Capture the cell that displays the provided text and extract its (x, y) central coordinate. 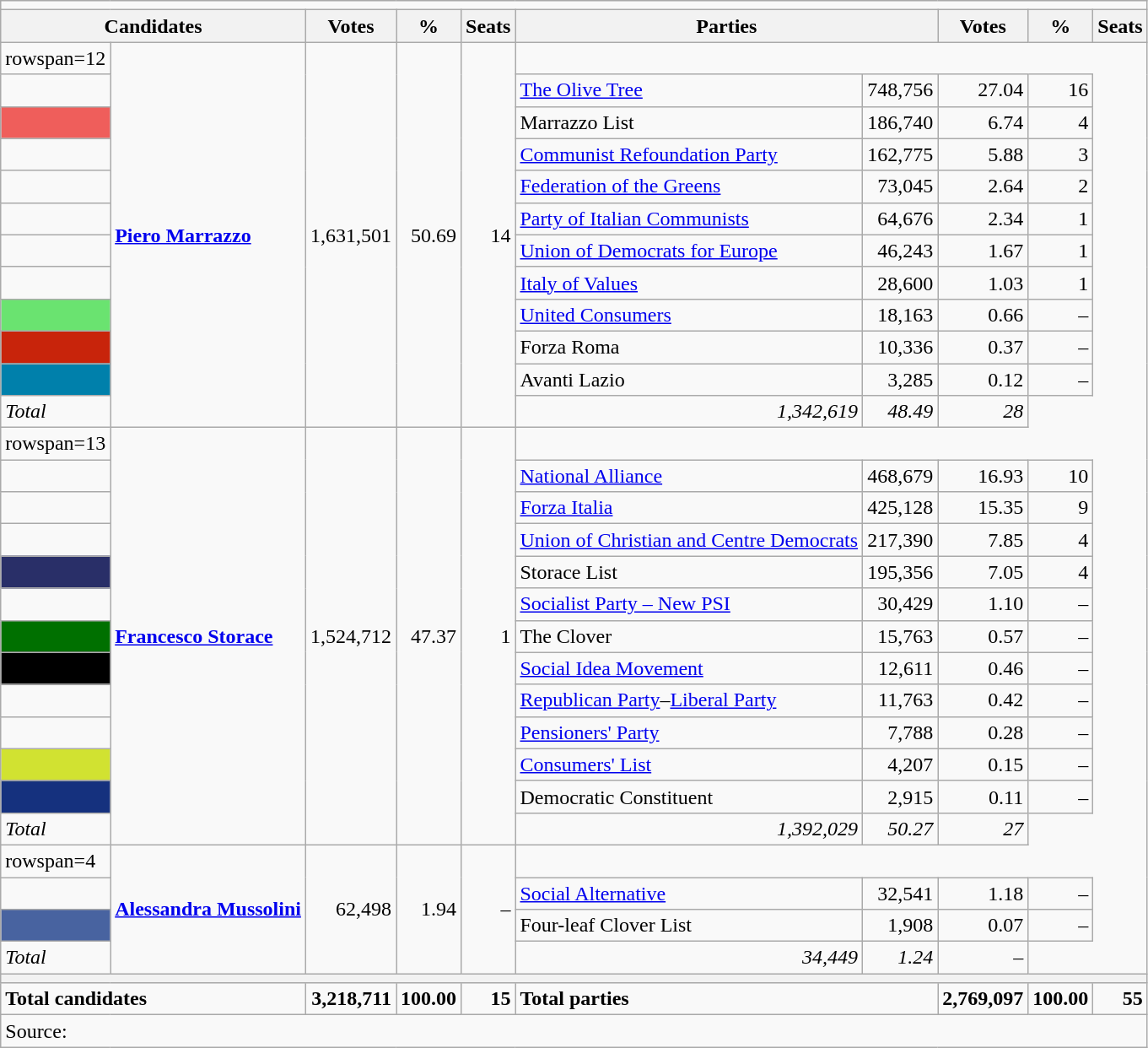
0.66 (984, 315)
Social Idea Movement (689, 668)
7.05 (984, 572)
50.69 (428, 235)
rowspan=12 (56, 58)
0.15 (984, 764)
64,676 (901, 219)
15 (488, 999)
United Consumers (689, 315)
3,285 (901, 379)
425,128 (901, 508)
Union of Democrats for Europe (689, 251)
5.88 (984, 154)
62,498 (351, 909)
Avanti Lazio (689, 379)
rowspan=4 (56, 861)
1,631,501 (351, 235)
14 (488, 235)
2,915 (901, 797)
0.46 (984, 668)
9 (1061, 508)
1.94 (428, 909)
Candidates (154, 26)
30,429 (901, 604)
Italy of Values (689, 283)
0.12 (984, 379)
15,763 (901, 636)
Federation of the Greens (689, 186)
2.64 (984, 186)
47.37 (428, 636)
46,243 (901, 251)
10 (1061, 476)
18,163 (901, 315)
Alessandra Mussolini (208, 909)
12,611 (901, 668)
1.10 (984, 604)
1,342,619 (689, 412)
27.04 (984, 90)
0.42 (984, 700)
Source: (574, 1031)
2,769,097 (984, 999)
Union of Christian and Centre Democrats (689, 540)
10,336 (901, 347)
1.18 (984, 894)
Four-leaf Clover List (689, 926)
28 (984, 412)
162,775 (901, 154)
Democratic Constituent (689, 797)
rowspan=13 (56, 444)
1,524,712 (351, 636)
Party of Italian Communists (689, 219)
Total candidates (154, 999)
217,390 (901, 540)
Communist Refoundation Party (689, 154)
1.03 (984, 283)
The Olive Tree (689, 90)
48.49 (901, 412)
2 (1061, 186)
15.35 (984, 508)
Republican Party–Liberal Party (689, 700)
Socialist Party – New PSI (689, 604)
3 (1061, 154)
1,392,029 (689, 829)
34,449 (689, 958)
3,218,711 (351, 999)
748,756 (901, 90)
0.07 (984, 926)
195,356 (901, 572)
0.37 (984, 347)
Social Alternative (689, 894)
4,207 (901, 764)
0.57 (984, 636)
16.93 (984, 476)
73,045 (901, 186)
Marrazzo List (689, 122)
0.28 (984, 732)
28,600 (901, 283)
Forza Roma (689, 347)
Total parties (727, 999)
The Clover (689, 636)
Parties (727, 26)
55 (1120, 999)
2.34 (984, 219)
Storace List (689, 572)
1.24 (901, 958)
7,788 (901, 732)
50.27 (901, 829)
468,679 (901, 476)
11,763 (901, 700)
0.11 (984, 797)
Piero Marrazzo (208, 235)
Francesco Storace (208, 636)
Consumers' List (689, 764)
27 (984, 829)
Pensioners' Party (689, 732)
7.85 (984, 540)
National Alliance (689, 476)
6.74 (984, 122)
16 (1061, 90)
186,740 (901, 122)
1,908 (901, 926)
1.67 (984, 251)
Forza Italia (689, 508)
32,541 (901, 894)
